From the cell containing the given text, extract its center point as (x, y) coordinate. 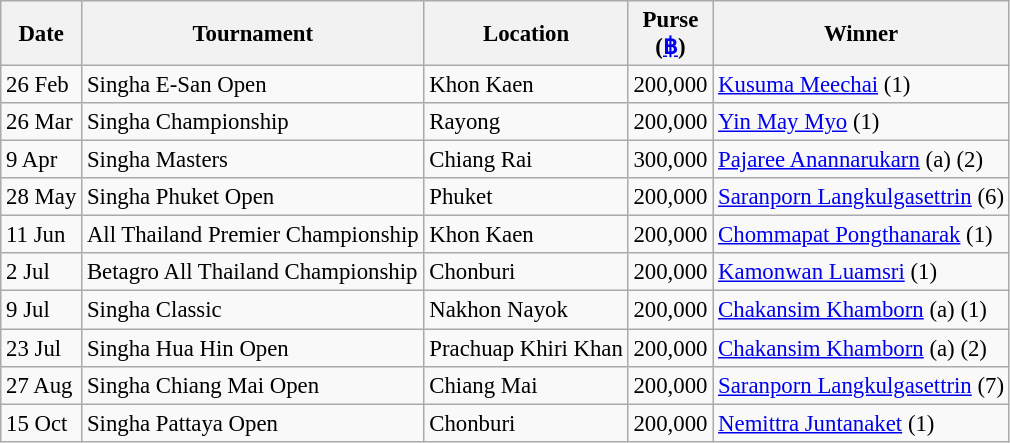
Chiang Mai (526, 385)
28 May (42, 197)
Phuket (526, 197)
Nemittra Juntanaket (1) (862, 423)
9 Jul (42, 310)
Chiang Rai (526, 160)
Pajaree Anannarukarn (a) (2) (862, 160)
23 Jul (42, 348)
Prachuap Khiri Khan (526, 348)
26 Mar (42, 122)
Singha Pattaya Open (253, 423)
2 Jul (42, 273)
Location (526, 34)
27 Aug (42, 385)
Nakhon Nayok (526, 310)
Chommapat Pongthanarak (1) (862, 235)
Singha Championship (253, 122)
Winner (862, 34)
Singha Phuket Open (253, 197)
Yin May Myo (1) (862, 122)
Rayong (526, 122)
Singha Hua Hin Open (253, 348)
Chakansim Khamborn (a) (2) (862, 348)
All Thailand Premier Championship (253, 235)
15 Oct (42, 423)
Kamonwan Luamsri (1) (862, 273)
Saranporn Langkulgasettrin (6) (862, 197)
Singha Masters (253, 160)
26 Feb (42, 85)
Date (42, 34)
Saranporn Langkulgasettrin (7) (862, 385)
Singha Classic (253, 310)
Singha E-San Open (253, 85)
Chakansim Khamborn (a) (1) (862, 310)
9 Apr (42, 160)
Singha Chiang Mai Open (253, 385)
300,000 (670, 160)
Tournament (253, 34)
Betagro All Thailand Championship (253, 273)
Purse(฿) (670, 34)
11 Jun (42, 235)
Kusuma Meechai (1) (862, 85)
